Detect which cell encompasses the target text, then output its [X, Y] center coordinate. 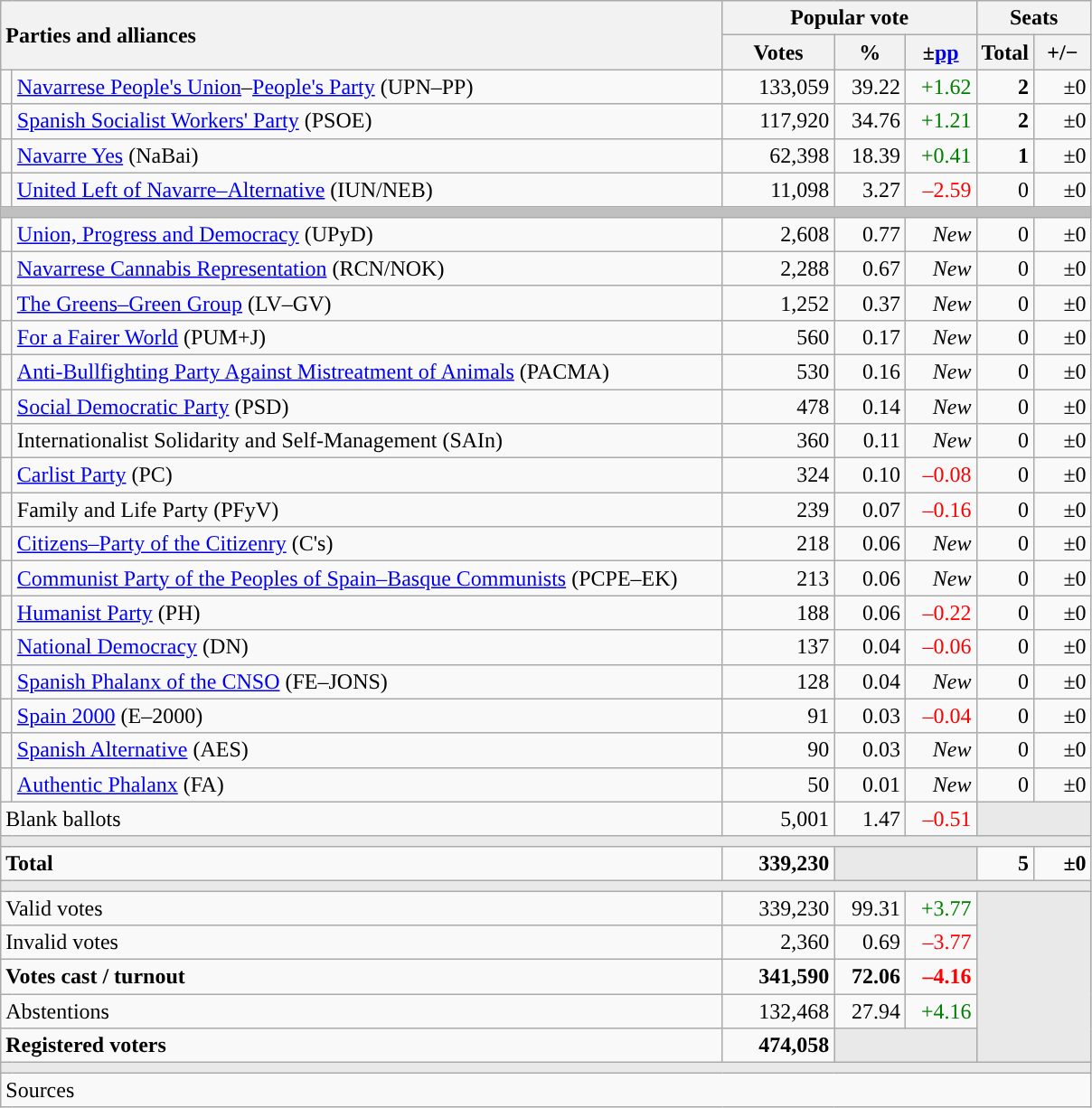
5,001 [778, 819]
Anti-Bullfighting Party Against Mistreatment of Animals (PACMA) [367, 371]
530 [778, 371]
Humanist Party (PH) [367, 613]
Spanish Socialist Workers' Party (PSOE) [367, 121]
+/− [1063, 52]
+4.16 [940, 1011]
Votes [778, 52]
Spanish Alternative (AES) [367, 750]
–0.08 [940, 475]
0.17 [870, 337]
National Democracy (DN) [367, 647]
34.76 [870, 121]
–0.51 [940, 819]
Social Democratic Party (PSD) [367, 406]
0.67 [870, 268]
Invalid votes [362, 943]
Authentic Phalanx (FA) [367, 784]
99.31 [870, 908]
132,468 [778, 1011]
Valid votes [362, 908]
91 [778, 716]
133,059 [778, 87]
0.01 [870, 784]
213 [778, 578]
5 [1005, 863]
239 [778, 510]
Navarrese Cannabis Representation (RCN/NOK) [367, 268]
2,608 [778, 234]
Votes cast / turnout [362, 977]
Registered voters [362, 1046]
+1.21 [940, 121]
+1.62 [940, 87]
90 [778, 750]
+3.77 [940, 908]
27.94 [870, 1011]
137 [778, 647]
0.69 [870, 943]
Internationalist Solidarity and Self-Management (SAIn) [367, 441]
72.06 [870, 977]
0.77 [870, 234]
Family and Life Party (PFyV) [367, 510]
62,398 [778, 155]
1,252 [778, 303]
Parties and alliances [362, 35]
Citizens–Party of the Citizenry (C's) [367, 544]
560 [778, 337]
Spain 2000 (E–2000) [367, 716]
0.37 [870, 303]
0.10 [870, 475]
39.22 [870, 87]
341,590 [778, 977]
18.39 [870, 155]
Sources [546, 1090]
117,920 [778, 121]
Navarre Yes (NaBai) [367, 155]
324 [778, 475]
0.14 [870, 406]
–3.77 [940, 943]
0.11 [870, 441]
For a Fairer World (PUM+J) [367, 337]
±pp [940, 52]
–4.16 [940, 977]
Blank ballots [362, 819]
The Greens–Green Group (LV–GV) [367, 303]
0.07 [870, 510]
188 [778, 613]
474,058 [778, 1046]
0.16 [870, 371]
478 [778, 406]
Communist Party of the Peoples of Spain–Basque Communists (PCPE–EK) [367, 578]
Spanish Phalanx of the CNSO (FE–JONS) [367, 681]
–0.06 [940, 647]
2,288 [778, 268]
Navarrese People's Union–People's Party (UPN–PP) [367, 87]
218 [778, 544]
United Left of Navarre–Alternative (IUN/NEB) [367, 190]
1 [1005, 155]
360 [778, 441]
Seats [1034, 18]
11,098 [778, 190]
–0.22 [940, 613]
–2.59 [940, 190]
Carlist Party (PC) [367, 475]
% [870, 52]
–0.04 [940, 716]
50 [778, 784]
Union, Progress and Democracy (UPyD) [367, 234]
+0.41 [940, 155]
1.47 [870, 819]
Abstentions [362, 1011]
2,360 [778, 943]
–0.16 [940, 510]
128 [778, 681]
3.27 [870, 190]
Popular vote [850, 18]
